Find where the given text appears and provide that cell's center as (X, Y) coordinate. 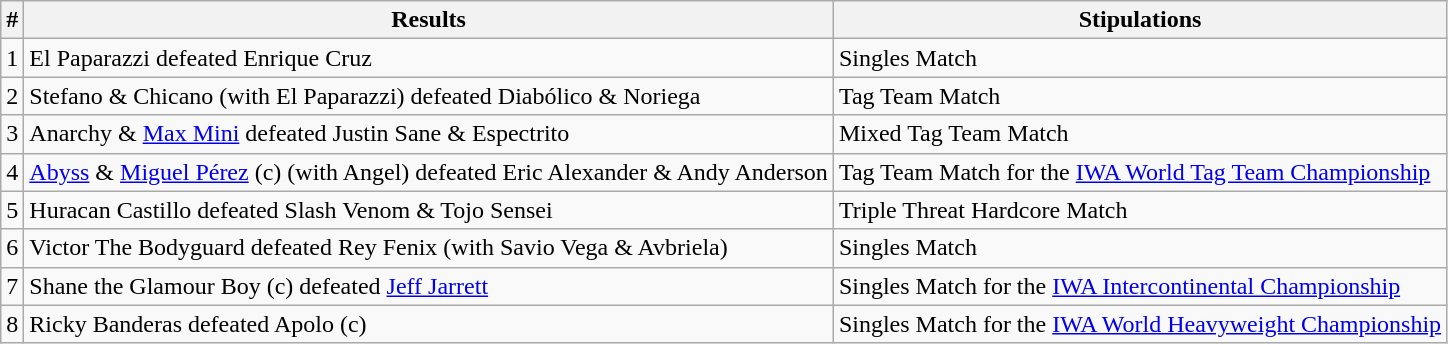
Stefano & Chicano (with El Paparazzi) defeated Diabólico & Noriega (429, 96)
5 (12, 210)
Huracan Castillo defeated Slash Venom & Tojo Sensei (429, 210)
3 (12, 134)
2 (12, 96)
Ricky Banderas defeated Apolo (c) (429, 324)
Results (429, 20)
Abyss & Miguel Pérez (c) (with Angel) defeated Eric Alexander & Andy Anderson (429, 172)
Singles Match for the IWA World Heavyweight Championship (1140, 324)
Singles Match for the IWA Intercontinental Championship (1140, 286)
El Paparazzi defeated Enrique Cruz (429, 58)
Anarchy & Max Mini defeated Justin Sane & Espectrito (429, 134)
Mixed Tag Team Match (1140, 134)
1 (12, 58)
Triple Threat Hardcore Match (1140, 210)
Stipulations (1140, 20)
6 (12, 248)
7 (12, 286)
Shane the Glamour Boy (c) defeated Jeff Jarrett (429, 286)
Tag Team Match (1140, 96)
# (12, 20)
Tag Team Match for the IWA World Tag Team Championship (1140, 172)
4 (12, 172)
Victor The Bodyguard defeated Rey Fenix (with Savio Vega & Avbriela) (429, 248)
8 (12, 324)
